Find where the given text appears and provide that cell's center as [x, y] coordinate. 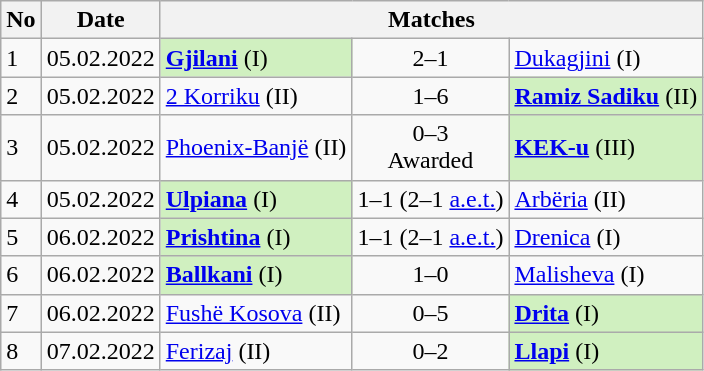
KEK-u (III) [606, 148]
07.02.2022 [100, 351]
Ferizaj (II) [256, 351]
7 [21, 313]
Arbëria (II) [606, 199]
Ballkani (I) [256, 275]
3 [21, 148]
No [21, 20]
Dukagjini (I) [606, 58]
2 Korriku (II) [256, 96]
8 [21, 351]
Fushë Kosova (II) [256, 313]
Drita (I) [606, 313]
4 [21, 199]
1–6 [430, 96]
Matches [431, 20]
0–2 [430, 351]
0–5 [430, 313]
Phoenix-Banjë (II) [256, 148]
2–1 [430, 58]
Drenica (I) [606, 237]
5 [21, 237]
2 [21, 96]
6 [21, 275]
Malisheva (I) [606, 275]
1–0 [430, 275]
Gjilani (I) [256, 58]
Date [100, 20]
1 [21, 58]
Ulpiana (I) [256, 199]
Ramiz Sadiku (II) [606, 96]
Prishtina (I) [256, 237]
0–3Awarded [430, 148]
Llapi (I) [606, 351]
